Return the [X, Y] coordinate for the center point of the cell that contains the specified text.  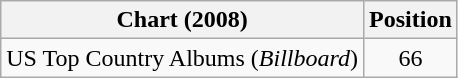
US Top Country Albums (Billboard) [182, 58]
66 [411, 58]
Chart (2008) [182, 20]
Position [411, 20]
